From the cell containing the given text, extract its center point as (X, Y) coordinate. 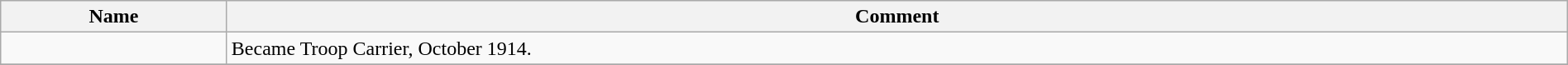
Became Troop Carrier, October 1914. (896, 48)
Name (114, 17)
Comment (896, 17)
